Extract the (x, y) coordinate from the center of the cell holding the provided text.  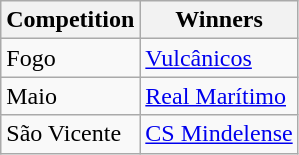
São Vicente (70, 134)
Competition (70, 20)
Winners (219, 20)
CS Mindelense (219, 134)
Vulcânicos (219, 58)
Maio (70, 96)
Fogo (70, 58)
Real Marítimo (219, 96)
